Search for the cell housing the specified text and yield its (x, y) center coordinate. 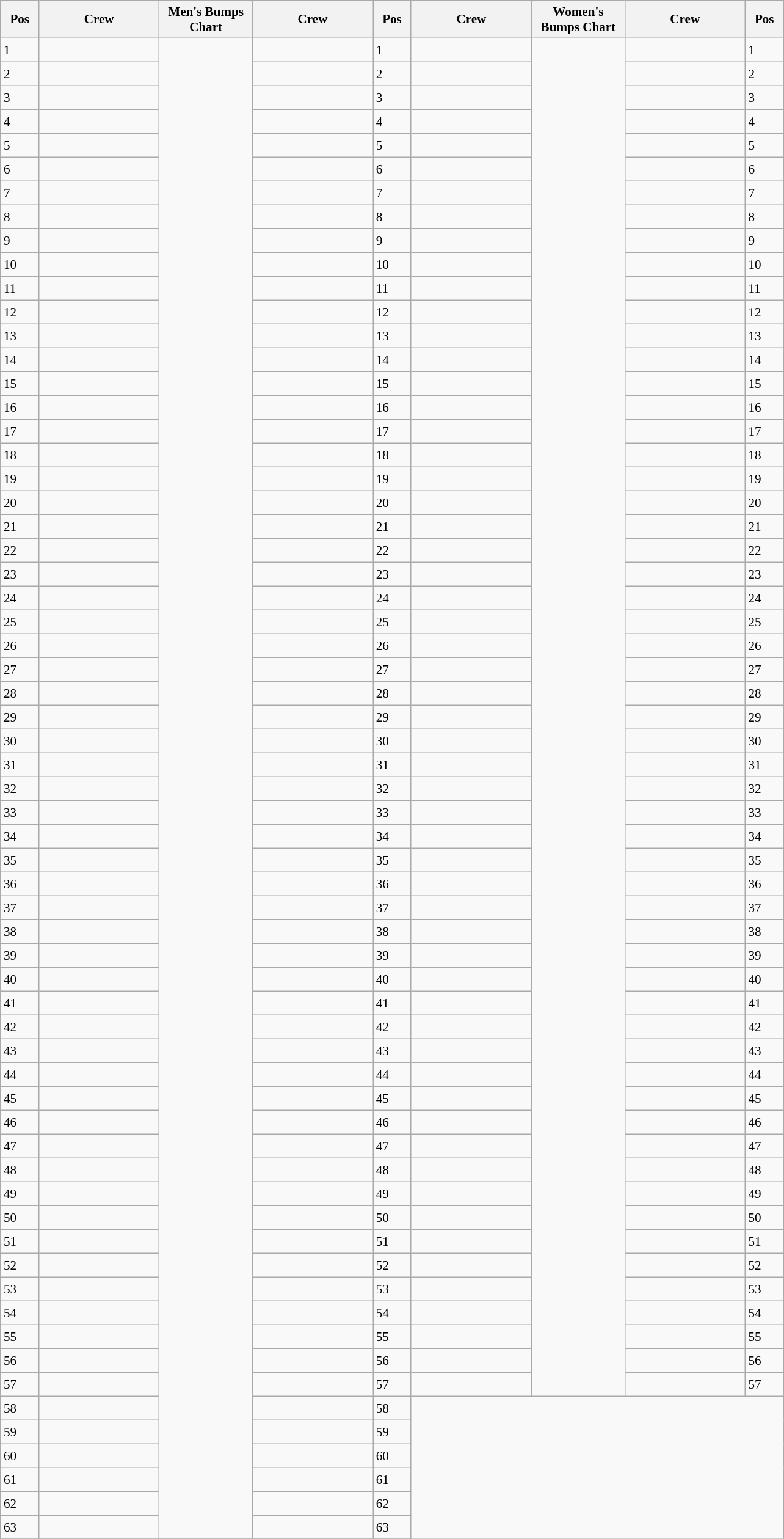
Men's Bumps Chart (206, 20)
Women's Bumps Chart (578, 20)
